For the text-containing cell, return its midpoint in [x, y] coordinate format. 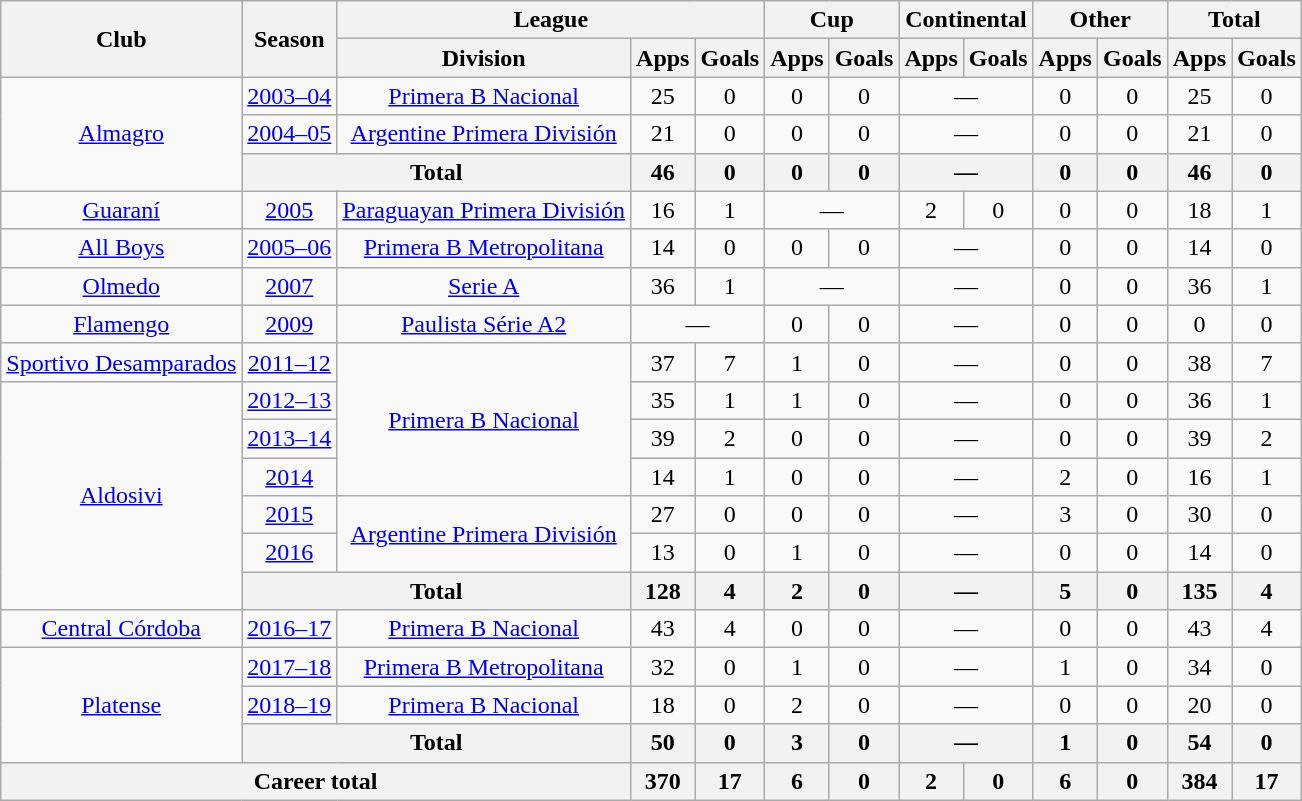
2005–06 [290, 248]
2009 [290, 324]
38 [1199, 362]
Division [484, 58]
2003–04 [290, 96]
Guaraní [122, 210]
128 [663, 591]
2014 [290, 477]
2005 [290, 210]
Aldosivi [122, 495]
27 [663, 515]
Career total [316, 781]
34 [1199, 667]
135 [1199, 591]
2016 [290, 553]
Flamengo [122, 324]
50 [663, 743]
2011–12 [290, 362]
384 [1199, 781]
Paraguayan Primera División [484, 210]
35 [663, 400]
20 [1199, 705]
2015 [290, 515]
2012–13 [290, 400]
32 [663, 667]
Club [122, 39]
All Boys [122, 248]
Other [1100, 20]
League [551, 20]
54 [1199, 743]
37 [663, 362]
Sportivo Desamparados [122, 362]
Platense [122, 705]
13 [663, 553]
2017–18 [290, 667]
Continental [966, 20]
5 [1065, 591]
2007 [290, 286]
2016–17 [290, 629]
2013–14 [290, 438]
Almagro [122, 134]
Serie A [484, 286]
Season [290, 39]
Olmedo [122, 286]
Cup [832, 20]
2018–19 [290, 705]
Central Córdoba [122, 629]
Paulista Série A2 [484, 324]
370 [663, 781]
30 [1199, 515]
2004–05 [290, 134]
